For the text-containing cell, return its midpoint in [X, Y] coordinate format. 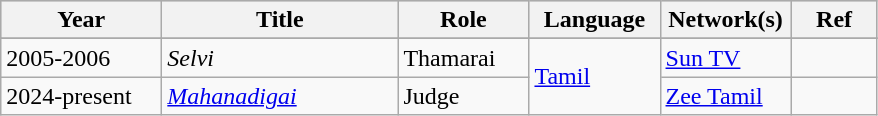
Tamil [594, 77]
Language [594, 20]
Zee Tamil [726, 96]
Judge [464, 96]
Title [280, 20]
Thamarai [464, 58]
2024-present [82, 96]
Selvi [280, 58]
Mahanadigai [280, 96]
Role [464, 20]
Ref [834, 20]
Sun TV [726, 58]
Year [82, 20]
Network(s) [726, 20]
2005-2006 [82, 58]
